Detect which cell encompasses the target text, then output its (X, Y) center coordinate. 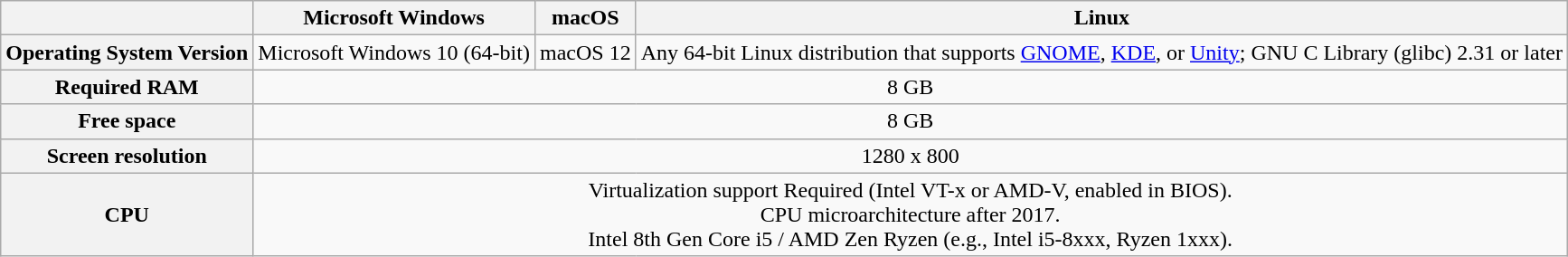
macOS (585, 18)
CPU (127, 214)
Linux (1101, 18)
Any 64-bit Linux distribution that supports GNOME, KDE, or Unity; GNU C Library (glibc) 2.31 or later (1101, 52)
macOS 12 (585, 52)
Free space (127, 121)
Screen resolution (127, 156)
Operating System Version (127, 52)
1280 x 800 (911, 156)
Microsoft Windows (394, 18)
Required RAM (127, 87)
Microsoft Windows 10 (64-bit) (394, 52)
